Find where the given text appears and provide that cell's center as (X, Y) coordinate. 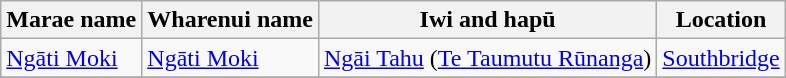
Ngāi Tahu (Te Taumutu Rūnanga) (487, 58)
Marae name (72, 20)
Iwi and hapū (487, 20)
Wharenui name (230, 20)
Southbridge (721, 58)
Location (721, 20)
